Provide the (X, Y) coordinate of the cell's center where the given text is located.  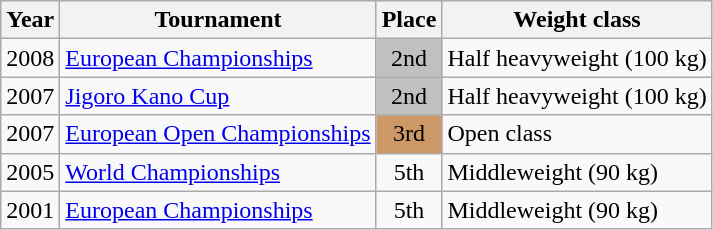
2008 (30, 58)
Weight class (577, 20)
Tournament (218, 20)
2001 (30, 210)
Year (30, 20)
Open class (577, 134)
Jigoro Kano Cup (218, 96)
2005 (30, 172)
3rd (409, 134)
European Open Championships (218, 134)
World Championships (218, 172)
Place (409, 20)
